Identify which cell holds the provided text, then report its [x, y] central coordinate. 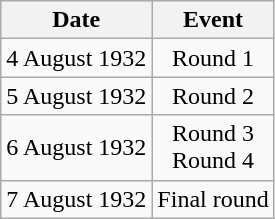
6 August 1932 [76, 148]
4 August 1932 [76, 58]
Date [76, 20]
Final round [213, 199]
Round 3Round 4 [213, 148]
Round 2 [213, 96]
7 August 1932 [76, 199]
Event [213, 20]
5 August 1932 [76, 96]
Round 1 [213, 58]
